Pinpoint the cell where the given text exists, returning its (x, y) midpoint coordinate. 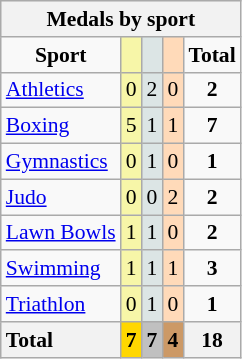
Athletics (61, 90)
Judo (61, 197)
Gymnastics (61, 162)
Lawn Bowls (61, 233)
Boxing (61, 126)
3 (212, 269)
5 (132, 126)
Sport (61, 55)
Swimming (61, 269)
Medals by sport (121, 19)
18 (212, 340)
4 (172, 340)
Triathlon (61, 304)
